Pinpoint the cell where the given text exists, returning its [X, Y] midpoint coordinate. 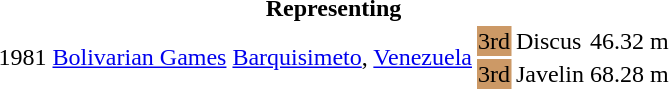
Bolivarian Games [140, 58]
Javelin [550, 74]
Discus [550, 41]
Barquisimeto, Venezuela [352, 58]
